Capture the cell that displays the provided text and extract its [x, y] central coordinate. 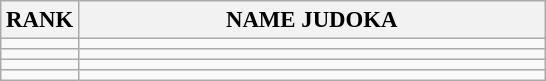
RANK [40, 20]
NAME JUDOKA [312, 20]
